Output the (x, y) coordinate of the center of the cell containing the given text.  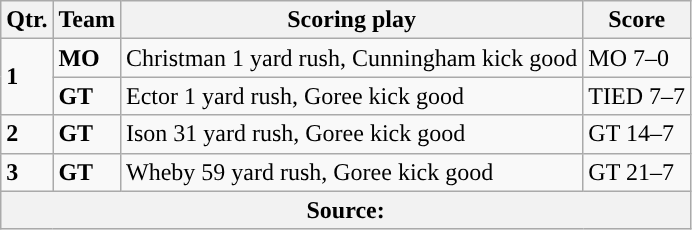
Wheby 59 yard rush, Goree kick good (351, 172)
MO 7–0 (637, 58)
Christman 1 yard rush, Cunningham kick good (351, 58)
TIED 7–7 (637, 96)
Ector 1 yard rush, Goree kick good (351, 96)
Scoring play (351, 20)
GT 14–7 (637, 134)
MO (87, 58)
Ison 31 yard rush, Goree kick good (351, 134)
Qtr. (27, 20)
3 (27, 172)
Score (637, 20)
Team (87, 20)
GT 21–7 (637, 172)
Source: (346, 210)
2 (27, 134)
1 (27, 77)
